Return the (x, y) coordinate for the center point of the cell that contains the specified text.  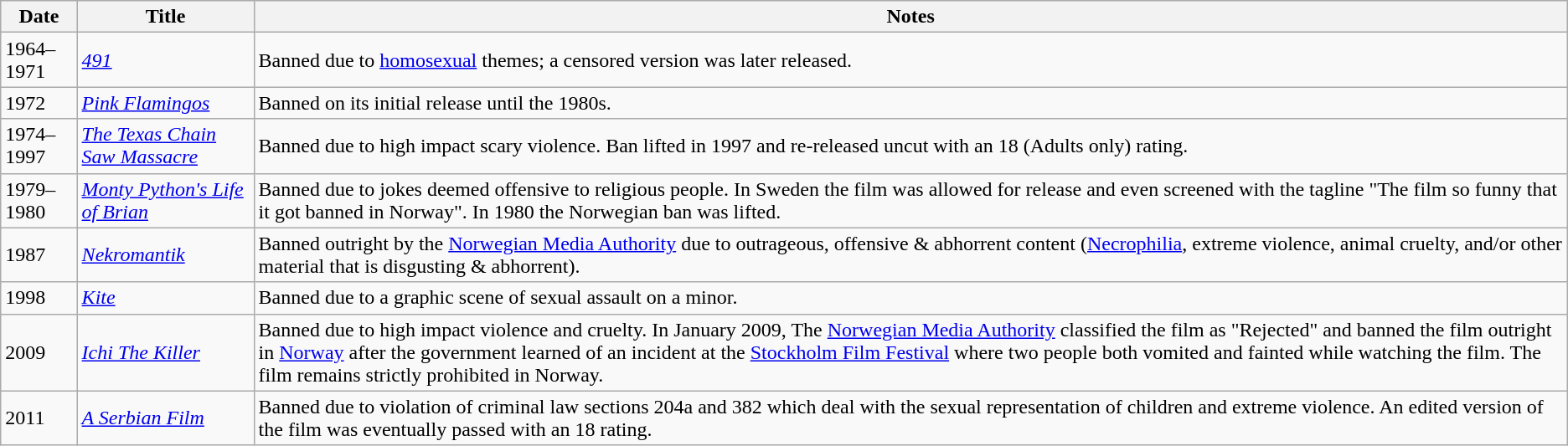
1998 (39, 298)
1964–1971 (39, 60)
Nekromantik (166, 254)
Ichi The Killer (166, 352)
Banned on its initial release until the 1980s. (910, 103)
Date (39, 17)
Title (166, 17)
A Serbian Film (166, 418)
Pink Flamingos (166, 103)
The Texas Chain Saw Massacre (166, 146)
491 (166, 60)
Kite (166, 298)
2011 (39, 418)
Banned due to a graphic scene of sexual assault on a minor. (910, 298)
Banned due to homosexual themes; a censored version was later released. (910, 60)
1987 (39, 254)
Banned due to high impact scary violence. Ban lifted in 1997 and re-released uncut with an 18 (Adults only) rating. (910, 146)
2009 (39, 352)
1972 (39, 103)
Notes (910, 17)
Monty Python's Life of Brian (166, 201)
1974–1997 (39, 146)
1979–1980 (39, 201)
